Detect which cell encompasses the target text, then output its [x, y] center coordinate. 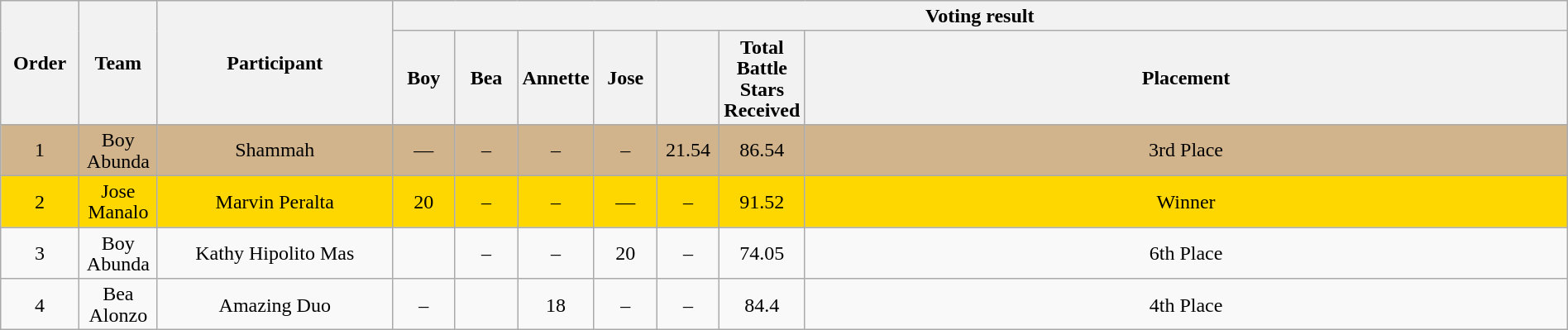
2 [40, 201]
86.54 [762, 150]
Shammah [275, 150]
Boy [423, 78]
6th Place [1186, 252]
Kathy Hipolito Mas [275, 252]
3 [40, 252]
Team [117, 63]
1 [40, 150]
Annette [556, 78]
Order [40, 63]
Jose [625, 78]
Jose Manalo [117, 201]
Bea [486, 78]
84.4 [762, 304]
Placement [1186, 78]
3rd Place [1186, 150]
4 [40, 304]
91.52 [762, 201]
74.05 [762, 252]
4th Place [1186, 304]
18 [556, 304]
21.54 [688, 150]
Participant [275, 63]
Winner [1186, 201]
Total Battle Stars Received [762, 78]
Marvin Peralta [275, 201]
Amazing Duo [275, 304]
Bea Alonzo [117, 304]
Voting result [979, 17]
